Return the [X, Y] coordinate for the center point of the cell that contains the specified text.  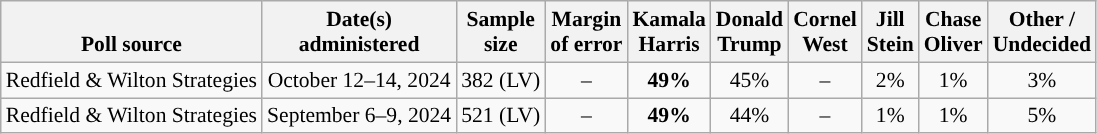
3% [1042, 80]
2% [890, 80]
382 (LV) [500, 80]
45% [750, 80]
October 12–14, 2024 [359, 80]
Samplesize [500, 32]
CornelWest [825, 32]
KamalaHarris [670, 32]
Marginof error [586, 32]
ChaseOliver [954, 32]
Poll source [132, 32]
DonaldTrump [750, 32]
September 6–9, 2024 [359, 116]
Other /Undecided [1042, 32]
5% [1042, 116]
JillStein [890, 32]
521 (LV) [500, 116]
Date(s)administered [359, 32]
44% [750, 116]
